For the text-containing cell, return its midpoint in [x, y] coordinate format. 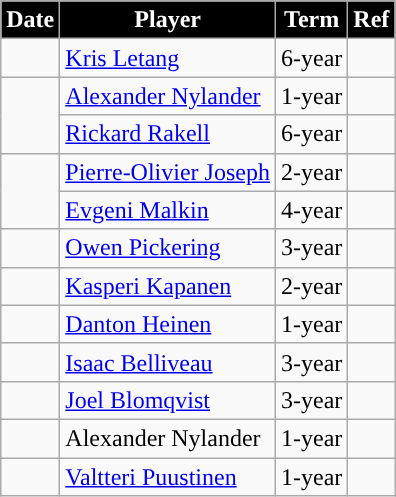
Date [30, 20]
Joel Blomqvist [168, 400]
Isaac Belliveau [168, 362]
Danton Heinen [168, 324]
Rickard Rakell [168, 134]
Owen Pickering [168, 248]
Pierre-Olivier Joseph [168, 172]
Kris Letang [168, 58]
Evgeni Malkin [168, 210]
Ref [372, 20]
Valtteri Puustinen [168, 477]
Term [311, 20]
Player [168, 20]
Kasperi Kapanen [168, 286]
4-year [311, 210]
